Scan for the cell matching the given text and deliver its [X, Y] coordinate at center. 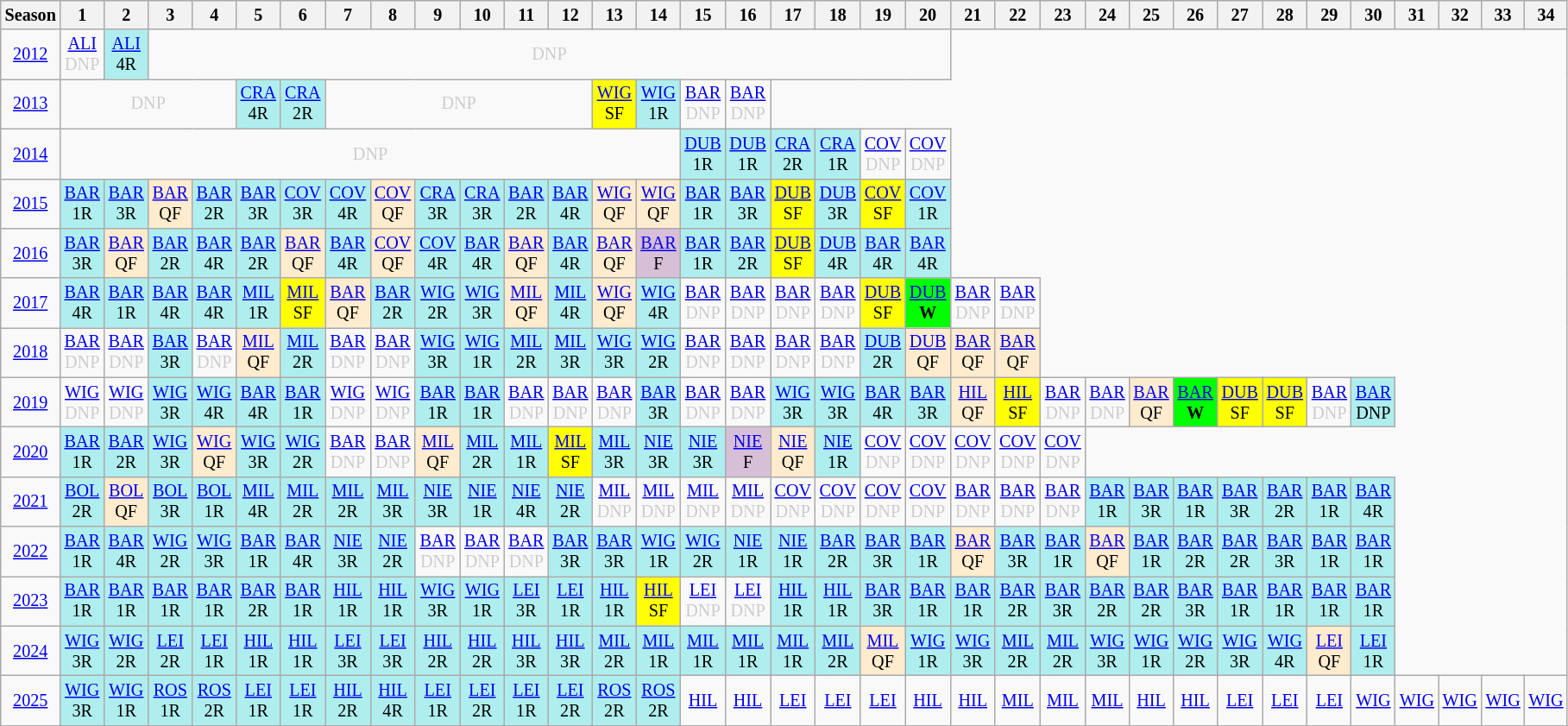
25 [1151, 16]
10 [482, 16]
2022 [31, 552]
9 [438, 16]
WIGSF [614, 104]
20 [928, 16]
LEIQF [1329, 651]
4 [214, 16]
27 [1240, 16]
ALI4R [126, 54]
13 [614, 16]
HILQF [973, 402]
CRA4R [259, 104]
2016 [31, 254]
BOL1R [214, 502]
BARW [1196, 402]
2021 [31, 502]
31 [1417, 16]
2024 [31, 651]
COV1R [928, 204]
BOL2R [83, 502]
30 [1374, 16]
2025 [31, 701]
2 [126, 16]
29 [1329, 16]
8 [393, 16]
COV3R [303, 204]
NIE4R [526, 502]
3 [171, 16]
2023 [31, 602]
26 [1196, 16]
DUB4R [838, 254]
1 [83, 16]
2014 [31, 154]
ROS1R [171, 701]
7 [348, 16]
2019 [31, 402]
14 [658, 16]
DUB2R [883, 353]
COVSF [883, 204]
CRA1R [838, 154]
DUBW [928, 303]
21 [973, 16]
Season [31, 16]
22 [1017, 16]
17 [793, 16]
15 [702, 16]
32 [1460, 16]
5 [259, 16]
BARF [658, 254]
2015 [31, 204]
ALIDNP [83, 54]
34 [1546, 16]
28 [1285, 16]
2018 [31, 353]
16 [748, 16]
2020 [31, 452]
NIEF [748, 452]
BOL3R [171, 502]
2013 [31, 104]
DUBQF [928, 353]
HIL4R [393, 701]
11 [526, 16]
19 [883, 16]
24 [1108, 16]
BOLQF [126, 502]
33 [1503, 16]
23 [1062, 16]
DUB3R [838, 204]
18 [838, 16]
6 [303, 16]
12 [570, 16]
NIEQF [793, 452]
2012 [31, 54]
2017 [31, 303]
